Return [X, Y] of the center of cell containing provided text 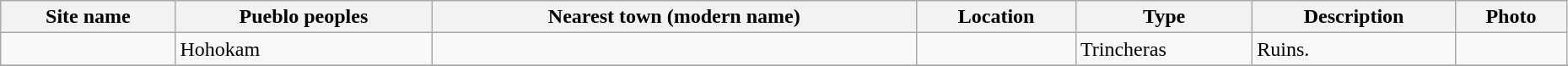
Pueblo peoples [304, 17]
Ruins. [1355, 49]
Trincheras [1164, 49]
Type [1164, 17]
Site name [88, 17]
Hohokam [304, 49]
Photo [1511, 17]
Nearest town (modern name) [675, 17]
Description [1355, 17]
Location [997, 17]
